Locate the cell with the specified text and output its (X, Y) center coordinate. 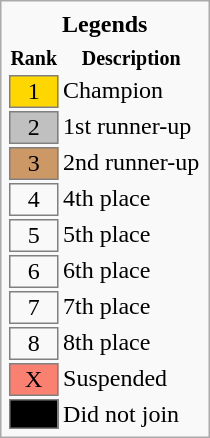
3 (34, 164)
5 (34, 236)
Rank (34, 57)
1 (34, 92)
8th place (132, 344)
7th place (132, 308)
Legends (105, 24)
7 (34, 308)
2 (34, 128)
Did not join (132, 414)
2nd runner-up (132, 164)
Suspended (132, 380)
5th place (132, 236)
Champion (132, 92)
6th place (132, 272)
1st runner-up (132, 128)
6 (34, 272)
4 (34, 200)
8 (34, 344)
4th place (132, 200)
X (34, 380)
Description (132, 57)
